Scan for the cell matching the given text and deliver its [X, Y] coordinate at center. 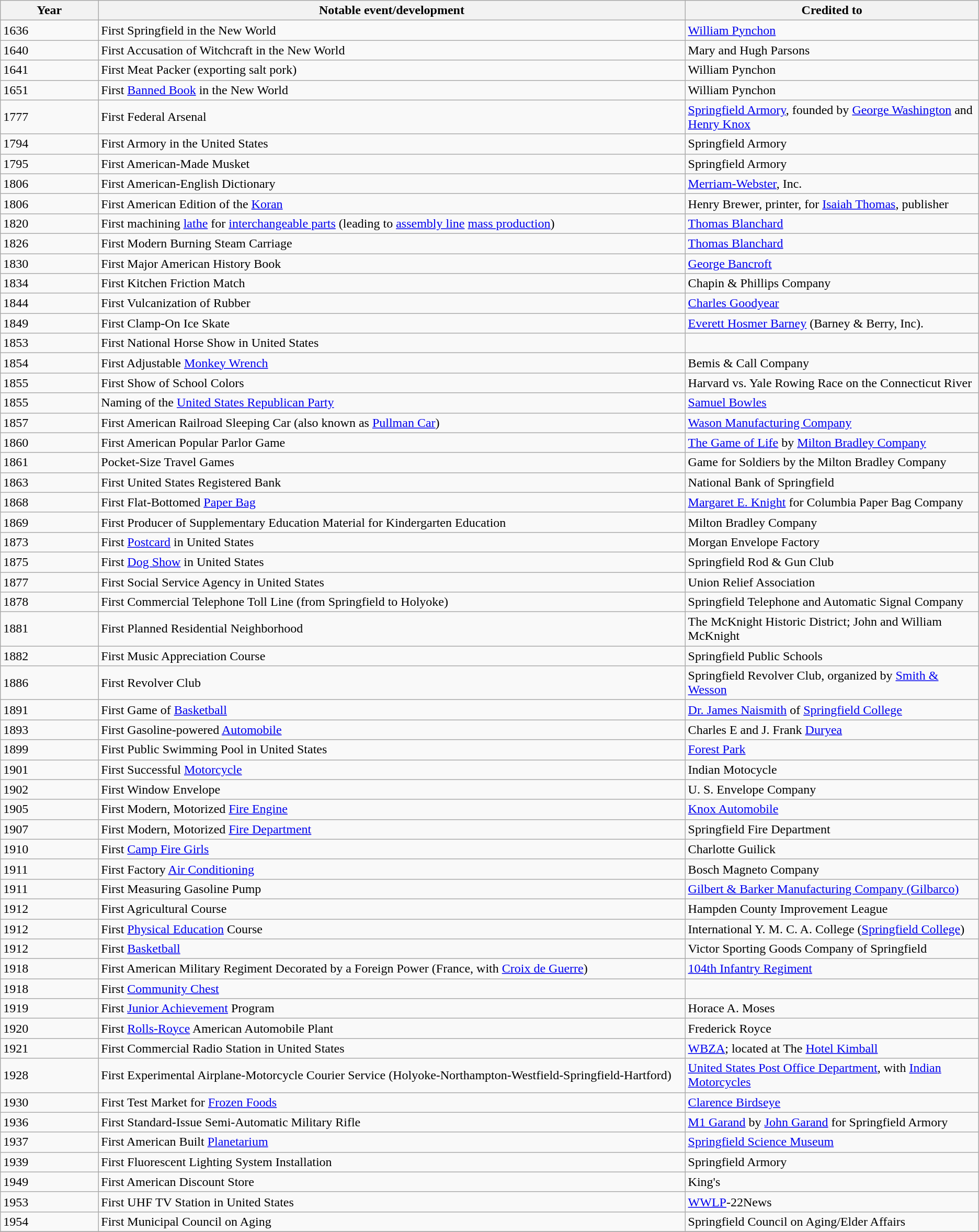
First Standard-Issue Semi-Automatic Military Rifle [392, 1122]
Charlotte Guilick [832, 849]
Charles E and J. Frank Duryea [832, 730]
First Adjustable Monkey Wrench [392, 363]
1881 [49, 629]
First Municipal Council on Aging [392, 1222]
Notable event/development [392, 10]
Wason Manufacturing Company [832, 423]
1860 [49, 443]
First Meat Packer (exporting salt pork) [392, 70]
First Agricultural Course [392, 909]
WWLP-22News [832, 1202]
First Junior Achievement Program [392, 1009]
First Major American History Book [392, 263]
Morgan Envelope Factory [832, 542]
1861 [49, 462]
1641 [49, 70]
First Experimental Airplane-Motorcycle Courier Service (Holyoke-Northampton-Westfield-Springfield-Hartford) [392, 1076]
First Springfield in the New World [392, 30]
1875 [49, 562]
Samuel Bowles [832, 403]
Springfield Public Schools [832, 656]
Forest Park [832, 750]
First National Horse Show in United States [392, 343]
Henry Brewer, printer, for Isaiah Thomas, publisher [832, 204]
First Accusation of Witchcraft in the New World [392, 50]
First United States Registered Bank [392, 482]
George Bancroft [832, 263]
First Revolver Club [392, 683]
1795 [49, 164]
1954 [49, 1222]
1907 [49, 829]
First Federal Arsenal [392, 117]
1920 [49, 1028]
First Commercial Radio Station in United States [392, 1048]
1930 [49, 1102]
104th Infantry Regiment [832, 969]
Hampden County Improvement League [832, 909]
Springfield Revolver Club, organized by Smith & Wesson [832, 683]
Bosch Magneto Company [832, 869]
Springfield Science Museum [832, 1142]
1844 [49, 303]
First Armory in the United States [392, 144]
1826 [49, 243]
1877 [49, 582]
First American-Made Musket [392, 164]
1873 [49, 542]
Springfield Telephone and Automatic Signal Company [832, 602]
1863 [49, 482]
Game for Soldiers by the Milton Bradley Company [832, 462]
1878 [49, 602]
Clarence Birdseye [832, 1102]
Milton Bradley Company [832, 522]
First Fluorescent Lighting System Installation [392, 1162]
First Physical Education Course [392, 929]
Springfield Rod & Gun Club [832, 562]
1640 [49, 50]
Bemis & Call Company [832, 363]
First Kitchen Friction Match [392, 284]
1849 [49, 323]
First Postcard in United States [392, 542]
First Commercial Telephone Toll Line (from Springfield to Holyoke) [392, 602]
1910 [49, 849]
Springfield Armory, founded by George Washington and Henry Knox [832, 117]
1869 [49, 522]
1919 [49, 1009]
Gilbert & Barker Manufacturing Company (Gilbarco) [832, 889]
First Producer of Supplementary Education Material for Kindergarten Education [392, 522]
Credited to [832, 10]
1830 [49, 263]
Harvard vs. Yale Rowing Race on the Connecticut River [832, 383]
The McKnight Historic District; John and William McKnight [832, 629]
Victor Sporting Goods Company of Springfield [832, 949]
Horace A. Moses [832, 1009]
First Window Envelope [392, 789]
1857 [49, 423]
First American Edition of the Koran [392, 204]
First Banned Book in the New World [392, 90]
First Clamp-On Ice Skate [392, 323]
Everett Hosmer Barney (Barney & Berry, Inc). [832, 323]
1899 [49, 750]
First Factory Air Conditioning [392, 869]
1937 [49, 1142]
First Successful Motorcycle [392, 770]
First Community Chest [392, 989]
1893 [49, 730]
Naming of the United States Republican Party [392, 403]
First machining lathe for interchangeable parts (leading to assembly line mass production) [392, 223]
First American Popular Parlor Game [392, 443]
The Game of Life by Milton Bradley Company [832, 443]
1905 [49, 809]
Knox Automobile [832, 809]
First Modern, Motorized Fire Department [392, 829]
First Public Swimming Pool in United States [392, 750]
1891 [49, 710]
1868 [49, 502]
First Social Service Agency in United States [392, 582]
Pocket-Size Travel Games [392, 462]
First Basketball [392, 949]
Mary and Hugh Parsons [832, 50]
First American Railroad Sleeping Car (also known as Pullman Car) [392, 423]
First Modern Burning Steam Carriage [392, 243]
1928 [49, 1076]
First American Built Planetarium [392, 1142]
Dr. James Naismith of Springfield College [832, 710]
First Modern, Motorized Fire Engine [392, 809]
1901 [49, 770]
Springfield Fire Department [832, 829]
1834 [49, 284]
First Gasoline-powered Automobile [392, 730]
First Measuring Gasoline Pump [392, 889]
First Music Appreciation Course [392, 656]
1794 [49, 144]
First Rolls-Royce American Automobile Plant [392, 1028]
Year [49, 10]
1854 [49, 363]
First UHF TV Station in United States [392, 1202]
1882 [49, 656]
King's [832, 1182]
Margaret E. Knight for Columbia Paper Bag Company [832, 502]
Charles Goodyear [832, 303]
M1 Garand by John Garand for Springfield Armory [832, 1122]
National Bank of Springfield [832, 482]
1886 [49, 683]
1902 [49, 789]
Union Relief Association [832, 582]
First American Discount Store [392, 1182]
First Vulcanization of Rubber [392, 303]
First American Military Regiment Decorated by a Foreign Power (France, with Croix de Guerre) [392, 969]
Merriam-Webster, Inc. [832, 184]
1921 [49, 1048]
First Flat-Bottomed Paper Bag [392, 502]
First Game of Basketball [392, 710]
First Planned Residential Neighborhood [392, 629]
Springfield Council on Aging/Elder Affairs [832, 1222]
First Dog Show in United States [392, 562]
United States Post Office Department, with Indian Motorcycles [832, 1076]
1949 [49, 1182]
1936 [49, 1122]
1636 [49, 30]
1953 [49, 1202]
1820 [49, 223]
Indian Motocycle [832, 770]
1651 [49, 90]
U. S. Envelope Company [832, 789]
WBZA; located at The Hotel Kimball [832, 1048]
Frederick Royce [832, 1028]
Chapin & Phillips Company [832, 284]
1777 [49, 117]
1939 [49, 1162]
1853 [49, 343]
First Show of School Colors [392, 383]
First Camp Fire Girls [392, 849]
First American-English Dictionary [392, 184]
International Y. M. C. A. College (Springfield College) [832, 929]
First Test Market for Frozen Foods [392, 1102]
